Return [X, Y] of the center of cell containing provided text 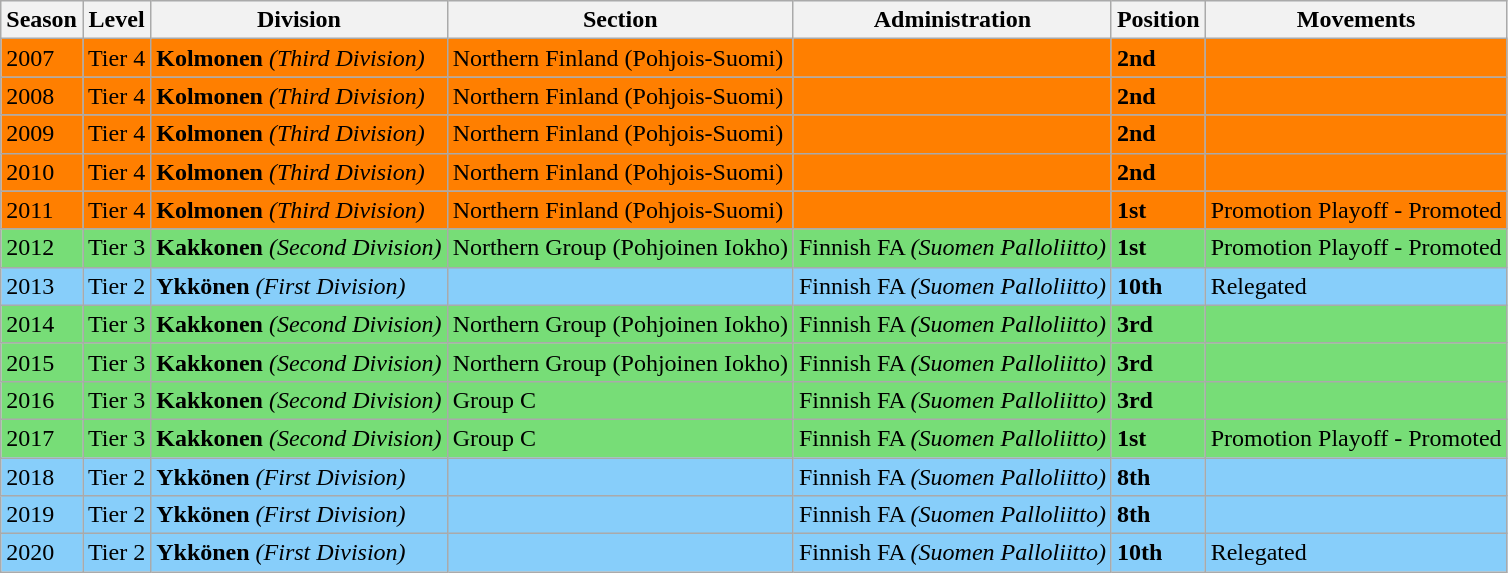
2016 [42, 400]
2015 [42, 362]
2012 [42, 248]
2007 [42, 58]
2017 [42, 438]
Movements [1356, 20]
Position [1158, 20]
2014 [42, 324]
2009 [42, 134]
Section [620, 20]
2013 [42, 286]
Level [116, 20]
2008 [42, 96]
Administration [952, 20]
2020 [42, 553]
2011 [42, 210]
Division [299, 20]
2018 [42, 477]
Season [42, 20]
2010 [42, 172]
2019 [42, 515]
